Return (X, Y) of the center of cell containing provided text 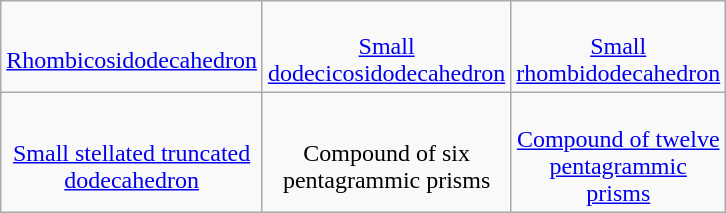
Rhombicosidodecahedron (132, 47)
Compound of six pentagrammic prisms (386, 152)
Small rhombidodecahedron (618, 47)
Small stellated truncated dodecahedron (132, 152)
Compound of twelve pentagrammic prisms (618, 152)
Small dodecicosidodecahedron (386, 47)
